Extract the [X, Y] coordinate from the center of the cell holding the provided text.  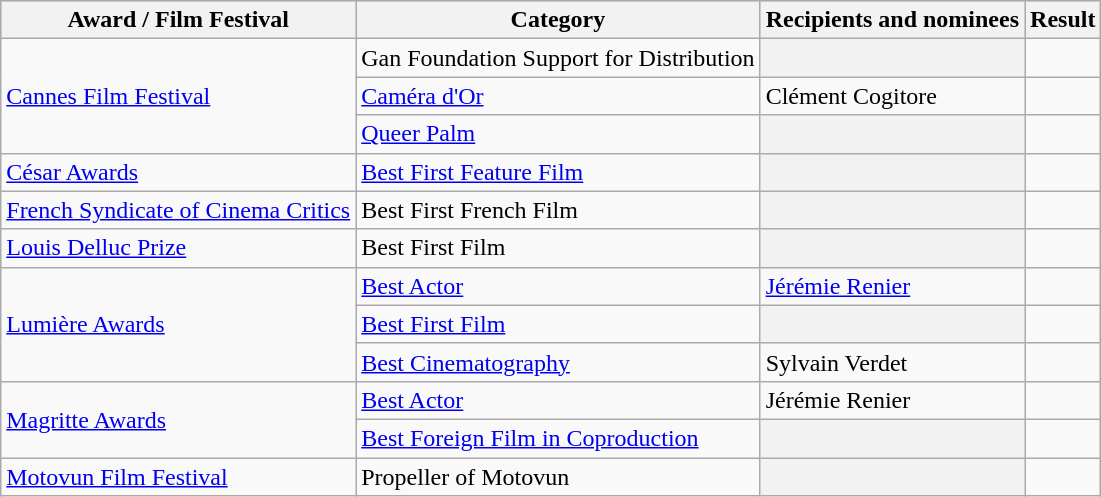
Best First French Film [558, 210]
Queer Palm [558, 134]
Sylvain Verdet [892, 362]
Motovun Film Festival [178, 477]
Award / Film Festival [178, 20]
Best Foreign Film in Coproduction [558, 438]
Clément Cogitore [892, 96]
Propeller of Motovun [558, 477]
Cannes Film Festival [178, 96]
César Awards [178, 172]
Gan Foundation Support for Distribution [558, 58]
Best First Feature Film [558, 172]
Louis Delluc Prize [178, 248]
Result [1063, 20]
Best Cinematography [558, 362]
French Syndicate of Cinema Critics [178, 210]
Caméra d'Or [558, 96]
Category [558, 20]
Recipients and nominees [892, 20]
Lumière Awards [178, 324]
Magritte Awards [178, 419]
